Return [X, Y] of the center of cell containing provided text 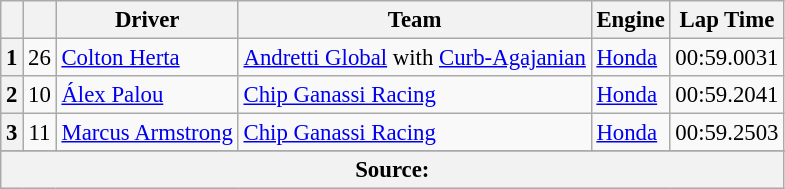
Colton Herta [147, 58]
11 [40, 133]
10 [40, 95]
2 [12, 95]
Álex Palou [147, 95]
00:59.2503 [727, 133]
Team [414, 20]
Driver [147, 20]
00:59.2041 [727, 95]
Marcus Armstrong [147, 133]
00:59.0031 [727, 58]
Engine [630, 20]
26 [40, 58]
Andretti Global with Curb-Agajanian [414, 58]
3 [12, 133]
Source: [392, 170]
Lap Time [727, 20]
1 [12, 58]
